Determine the [X, Y] coordinate at the center of the cell enclosing the given text.  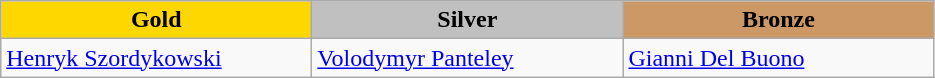
Silver [468, 20]
Volodymyr Panteley [468, 58]
Bronze [778, 20]
Gold [156, 20]
Gianni Del Buono [778, 58]
Henryk Szordykowski [156, 58]
